Search for the cell housing the specified text and yield its [x, y] center coordinate. 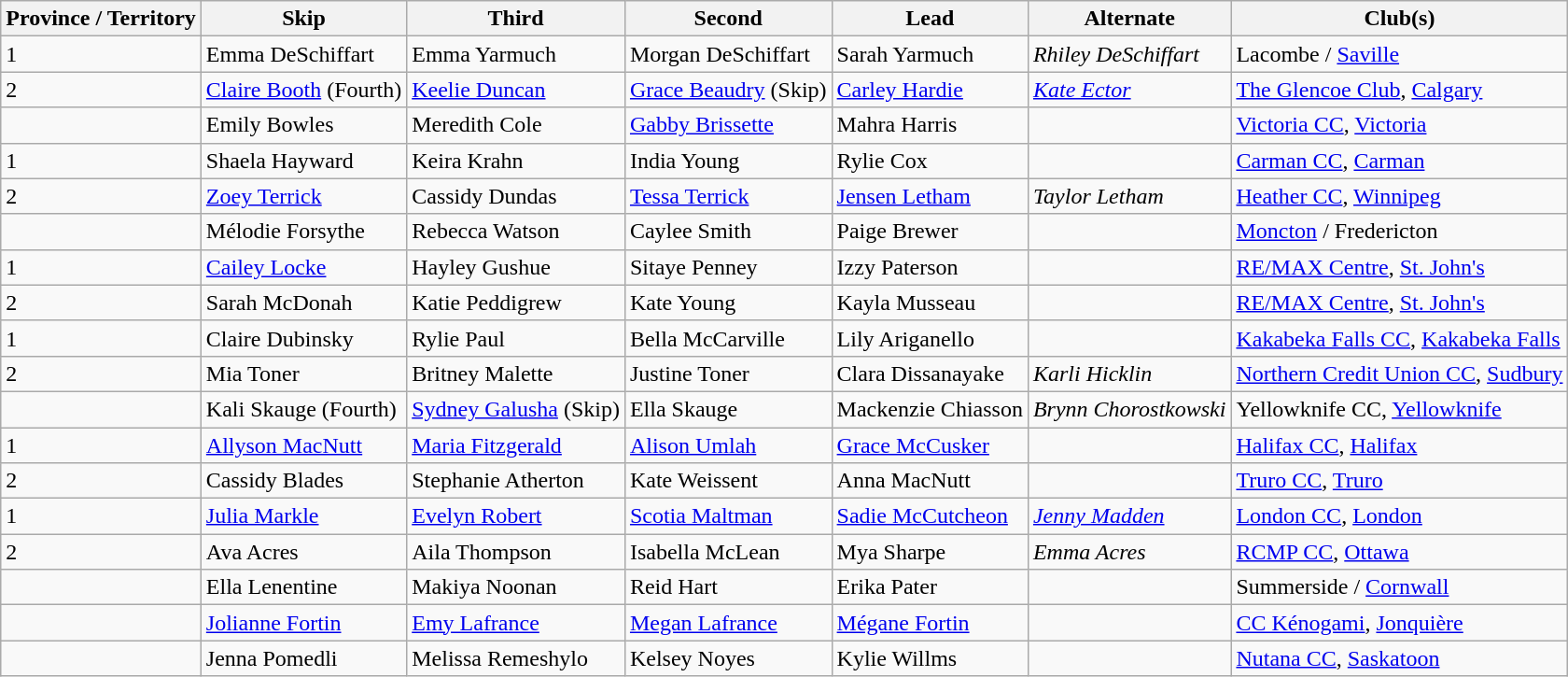
Jensen Letham [930, 196]
Gabby Brissette [728, 125]
Reid Hart [728, 587]
Izzy Paterson [930, 267]
Keira Krahn [516, 161]
Mahra Harris [930, 125]
Evelyn Robert [516, 516]
Rylie Cox [930, 161]
Kayla Musseau [930, 303]
Cailey Locke [303, 267]
Paige Brewer [930, 232]
Emily Bowles [303, 125]
Province / Territory [101, 19]
Grace Beaudry (Skip) [728, 90]
Taylor Letham [1129, 196]
Erika Pater [930, 587]
Claire Dubinsky [303, 338]
Scotia Maltman [728, 516]
Emy Lafrance [516, 623]
Alternate [1129, 19]
Claire Booth (Fourth) [303, 90]
Katie Peddigrew [516, 303]
India Young [728, 161]
Makiya Noonan [516, 587]
Summerside / Cornwall [1400, 587]
Caylee Smith [728, 232]
Second [728, 19]
Morgan DeSchiffart [728, 54]
Truro CC, Truro [1400, 481]
Carman CC, Carman [1400, 161]
Julia Markle [303, 516]
Tessa Terrick [728, 196]
Zoey Terrick [303, 196]
Ella Skauge [728, 409]
Yellowknife CC, Yellowknife [1400, 409]
Jenna Pomedli [303, 658]
Rhiley DeSchiffart [1129, 54]
Clara Dissanayake [930, 374]
Nutana CC, Saskatoon [1400, 658]
Sarah Yarmuch [930, 54]
Kali Skauge (Fourth) [303, 409]
Mélodie Forsythe [303, 232]
Kate Ector [1129, 90]
Kate Young [728, 303]
Jenny Madden [1129, 516]
Lacombe / Saville [1400, 54]
The Glencoe Club, Calgary [1400, 90]
Ella Lenentine [303, 587]
Kylie Willms [930, 658]
Hayley Gushue [516, 267]
Keelie Duncan [516, 90]
Halifax CC, Halifax [1400, 445]
Kate Weissent [728, 481]
Moncton / Fredericton [1400, 232]
Karli Hicklin [1129, 374]
Jolianne Fortin [303, 623]
Skip [303, 19]
Northern Credit Union CC, Sudbury [1400, 374]
Mackenzie Chiasson [930, 409]
Mya Sharpe [930, 552]
Justine Toner [728, 374]
Melissa Remeshylo [516, 658]
Grace McCusker [930, 445]
Ava Acres [303, 552]
Kelsey Noyes [728, 658]
RCMP CC, Ottawa [1400, 552]
Anna MacNutt [930, 481]
Emma Yarmuch [516, 54]
Victoria CC, Victoria [1400, 125]
CC Kénogami, Jonquière [1400, 623]
Sydney Galusha (Skip) [516, 409]
Emma DeSchiffart [303, 54]
Sadie McCutcheon [930, 516]
Maria Fitzgerald [516, 445]
Mégane Fortin [930, 623]
Rylie Paul [516, 338]
Cassidy Dundas [516, 196]
Meredith Cole [516, 125]
Mia Toner [303, 374]
Sarah McDonah [303, 303]
Bella McCarville [728, 338]
Isabella McLean [728, 552]
Lead [930, 19]
Shaela Hayward [303, 161]
London CC, London [1400, 516]
Aila Thompson [516, 552]
Britney Malette [516, 374]
Lily Ariganello [930, 338]
Rebecca Watson [516, 232]
Megan Lafrance [728, 623]
Carley Hardie [930, 90]
Brynn Chorostkowski [1129, 409]
Sitaye Penney [728, 267]
Kakabeka Falls CC, Kakabeka Falls [1400, 338]
Third [516, 19]
Allyson MacNutt [303, 445]
Heather CC, Winnipeg [1400, 196]
Club(s) [1400, 19]
Stephanie Atherton [516, 481]
Alison Umlah [728, 445]
Emma Acres [1129, 552]
Cassidy Blades [303, 481]
